Return (X, Y) of the center of cell containing provided text 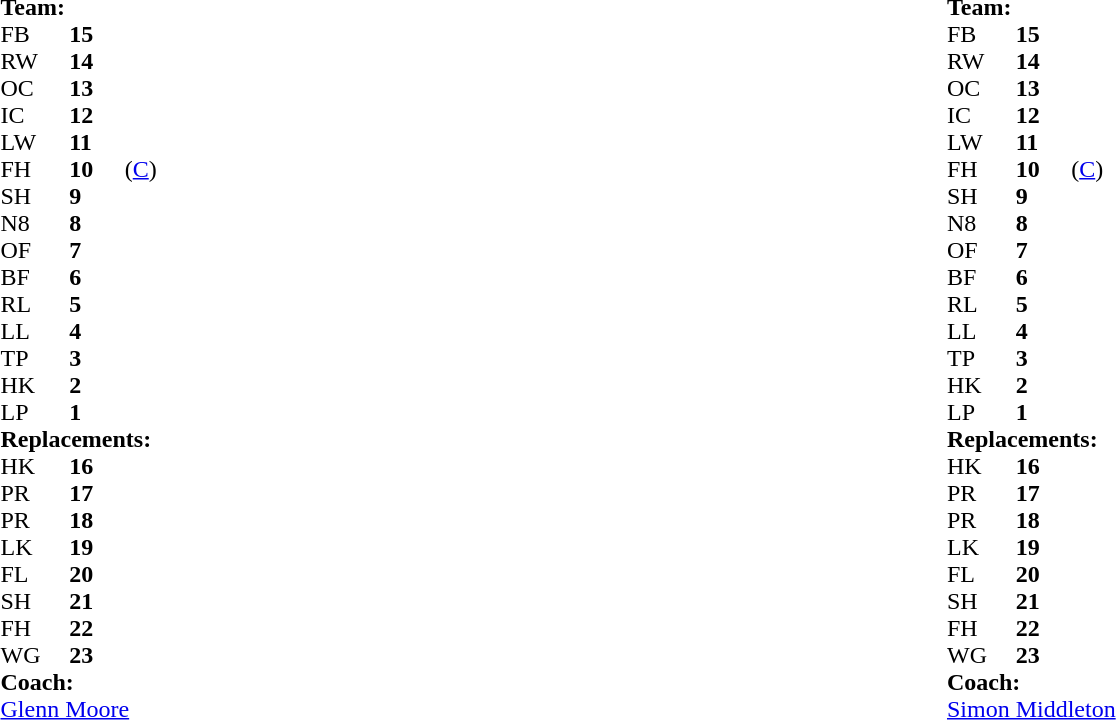
Replacements: (470, 440)
Coach: (470, 682)
(C) (329, 170)
